Provide the [X, Y] coordinate of the cell's center where the given text is located.  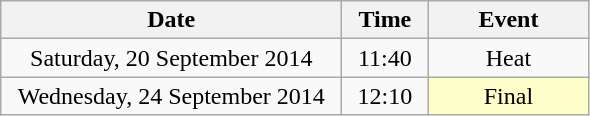
Event [508, 20]
Saturday, 20 September 2014 [172, 58]
Final [508, 96]
Wednesday, 24 September 2014 [172, 96]
Heat [508, 58]
12:10 [385, 96]
Date [172, 20]
11:40 [385, 58]
Time [385, 20]
